Capture the cell that displays the provided text and extract its [X, Y] central coordinate. 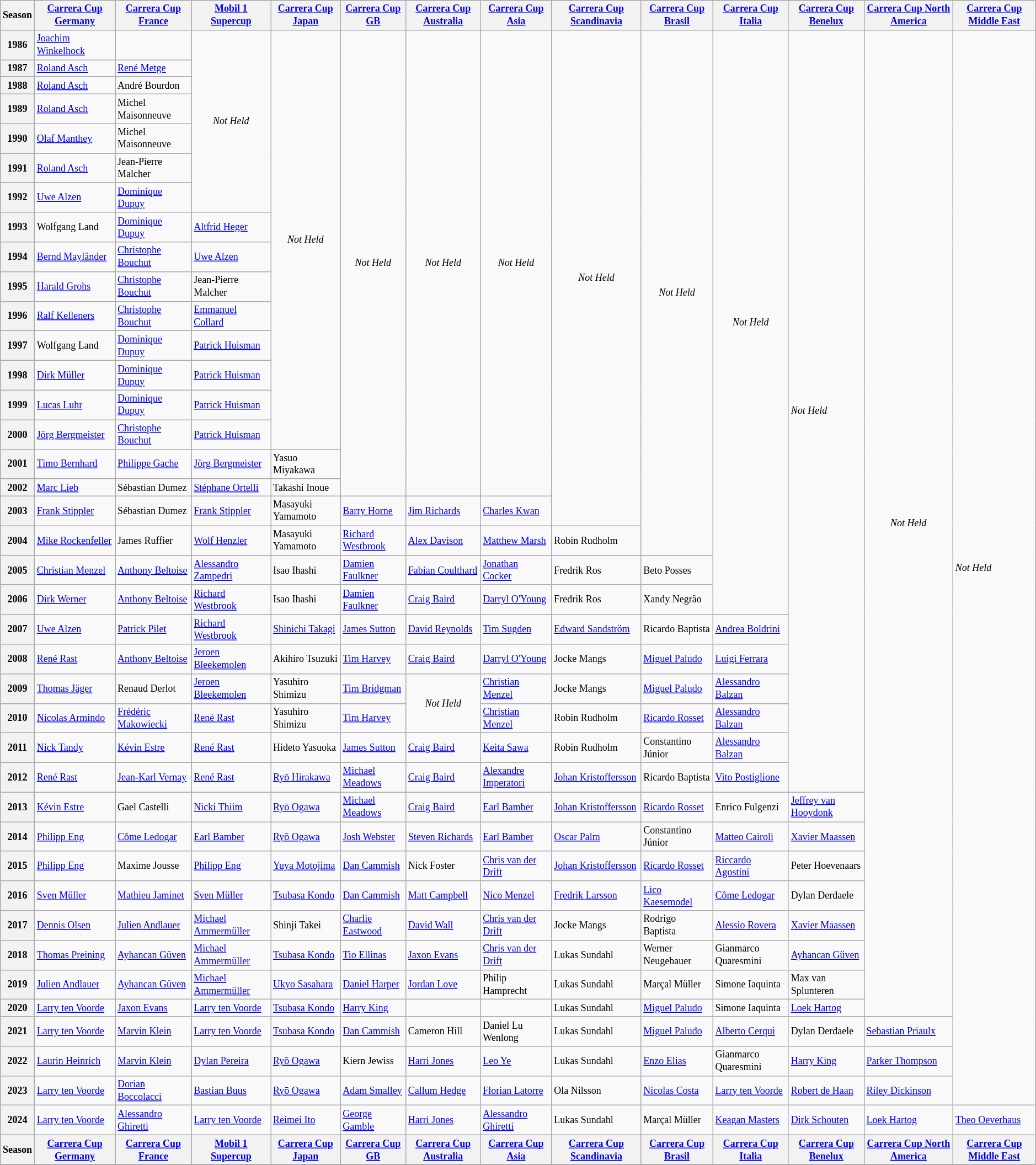
1986 [18, 45]
Enrico Fulgenzi [750, 807]
2023 [18, 1091]
Hideto Yasuoka [306, 748]
Nicki Thiim [231, 807]
Rodrigo Baptista [677, 926]
Vito Postiglione [750, 777]
Barry Horne [373, 511]
George Gamble [373, 1120]
Ryō Hirakawa [306, 777]
Wolf Henzler [231, 541]
Max van Splunteren [826, 985]
2020 [18, 1008]
2010 [18, 718]
2006 [18, 600]
Peter Hoevenaars [826, 866]
1997 [18, 346]
Robert de Haan [826, 1091]
David Reynolds [444, 629]
Andrea Boldrini [750, 629]
Lico Kaesemodel [677, 896]
Shinichi Takagi [306, 629]
Dirk Werner [74, 600]
James Ruffier [153, 541]
Callum Hedge [444, 1091]
Dylan Pereira [231, 1061]
Stéphane Ortelli [231, 488]
Dirk Müller [74, 375]
Riccardo Agostini [750, 866]
Xandy Negrão [677, 600]
Dorian Boccolacci [153, 1091]
Altfrid Heger [231, 227]
2001 [18, 464]
Nick Tandy [74, 748]
2015 [18, 866]
2008 [18, 659]
2007 [18, 629]
Jeffrey van Hooydonk [826, 807]
Parker Thompson [908, 1061]
2019 [18, 985]
1988 [18, 85]
1987 [18, 68]
Dirk Schouten [826, 1120]
Luigi Ferrara [750, 659]
Enzo Elias [677, 1061]
1996 [18, 316]
Alex Davison [444, 541]
Tim Bridgman [373, 688]
Theo Oeverhaus [995, 1120]
Mike Rockenfeller [74, 541]
Gael Castelli [153, 807]
Frédéric Makowiecki [153, 718]
2024 [18, 1120]
Matthew Marsh [516, 541]
Matteo Cairoli [750, 837]
Renaud Derlot [153, 688]
Lucas Luhr [74, 405]
Emmanuel Collard [231, 316]
2021 [18, 1032]
Fabian Coulthard [444, 570]
Sebastian Priaulx [908, 1032]
Adam Smalley [373, 1091]
Marc Lieb [74, 488]
Alberto Cerqui [750, 1032]
Leo Ye [516, 1061]
2016 [18, 896]
Yasuo Miyakawa [306, 464]
Nicolas Costa [677, 1091]
Philip Hamprecht [516, 985]
1995 [18, 286]
Akihiro Tsuzuki [306, 659]
Bastian Buus [231, 1091]
Charles Kwan [516, 511]
2011 [18, 748]
Bernd Mayländer [74, 257]
1990 [18, 138]
Charlie Eastwood [373, 926]
Florian Latorre [516, 1091]
Joachim Winkelhock [74, 45]
Nico Menzel [516, 896]
Laurin Heinrich [74, 1061]
1993 [18, 227]
Thomas Jäger [74, 688]
2022 [18, 1061]
Josh Webster [373, 837]
Mathieu Jaminet [153, 896]
2017 [18, 926]
2012 [18, 777]
Keagan Masters [750, 1120]
Tim Sugden [516, 629]
2004 [18, 541]
Tio Ellinas [373, 955]
Keita Sawa [516, 748]
Ola Nilsson [596, 1091]
Ukyo Sasahara [306, 985]
Nicolas Armindo [74, 718]
Alessio Rovera [750, 926]
Daniel Harper [373, 985]
Maxime Jousse [153, 866]
Kiern Jewiss [373, 1061]
Jean-Karl Vernay [153, 777]
1999 [18, 405]
2014 [18, 837]
Jim Richards [444, 511]
2013 [18, 807]
Thomas Preining [74, 955]
René Metge [153, 68]
2005 [18, 570]
2003 [18, 511]
1998 [18, 375]
Oscar Palm [596, 837]
2002 [18, 488]
Riley Dickinson [908, 1091]
Alessandro Zampedri [231, 570]
Jordan Love [444, 985]
Nick Foster [444, 866]
Patrick Pilet [153, 629]
1994 [18, 257]
1991 [18, 168]
Jonathan Cocker [516, 570]
2000 [18, 435]
André Bourdon [153, 85]
Timo Bernhard [74, 464]
Philippe Gache [153, 464]
1992 [18, 197]
Ralf Kelleners [74, 316]
Fredrik Larsson [596, 896]
Shinji Takei [306, 926]
Beto Posses [677, 570]
Cameron Hill [444, 1032]
Harald Grohs [74, 286]
2009 [18, 688]
1989 [18, 109]
Daniel Lu Wenlong [516, 1032]
David Wall [444, 926]
2018 [18, 955]
Steven Richards [444, 837]
Werner Neugebauer [677, 955]
Olaf Manthey [74, 138]
Dennis Olsen [74, 926]
Takashi Inoue [306, 488]
Reimei Ito [306, 1120]
Yuya Motojima [306, 866]
Alexandre Imperatori [516, 777]
Edward Sandström [596, 629]
Matt Campbell [444, 896]
